Detect which cell encompasses the target text, then output its [X, Y] center coordinate. 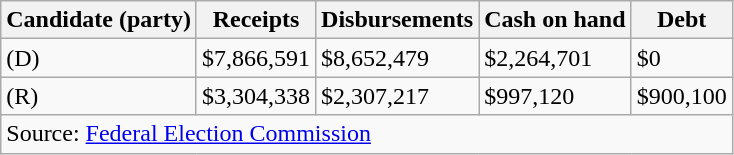
$8,652,479 [398, 58]
$900,100 [682, 96]
(D) [99, 58]
$0 [682, 58]
Receipts [256, 20]
Debt [682, 20]
$2,264,701 [555, 58]
$7,866,591 [256, 58]
Disbursements [398, 20]
Candidate (party) [99, 20]
(R) [99, 96]
Source: Federal Election Commission [366, 134]
$997,120 [555, 96]
$2,307,217 [398, 96]
Cash on hand [555, 20]
$3,304,338 [256, 96]
